Extract the (x, y) coordinate from the center of the cell holding the provided text.  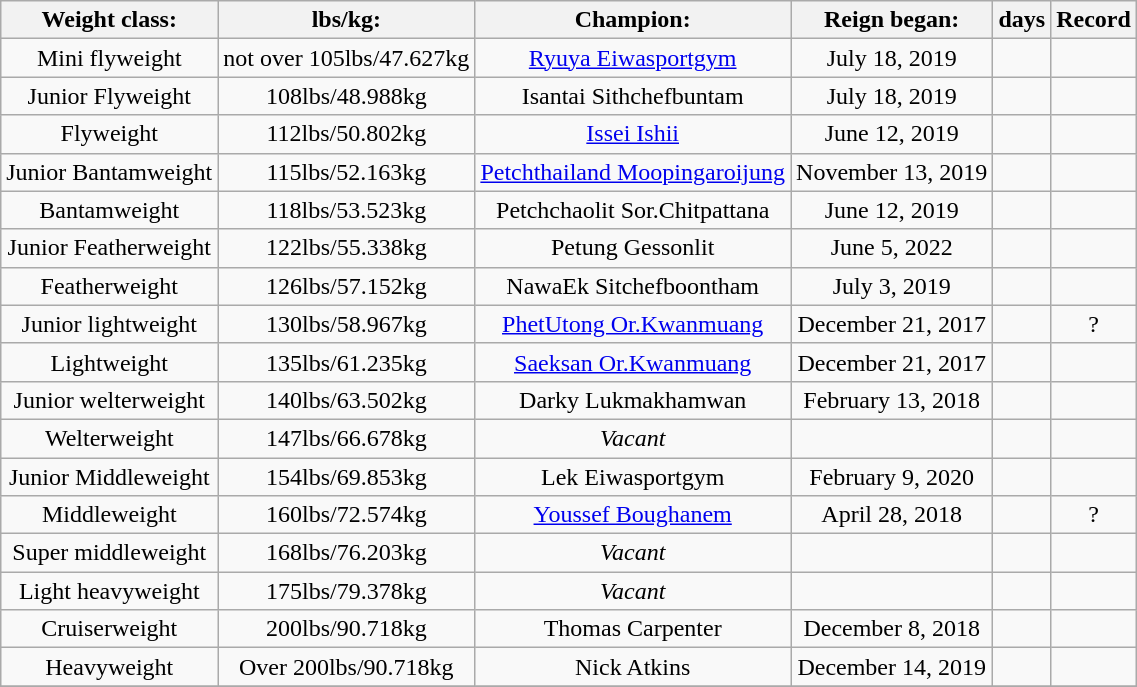
not over 105lbs/47.627kg (346, 58)
Record (1094, 20)
December 8, 2018 (892, 629)
200lbs/90.718kg (346, 629)
Youssef Boughanem (633, 515)
lbs/kg: (346, 20)
122lbs/55.338kg (346, 248)
April 28, 2018 (892, 515)
Welterweight (110, 438)
Junior Bantamweight (110, 172)
Junior Middleweight (110, 477)
Middleweight (110, 515)
June 5, 2022 (892, 248)
PhetUtong Or.Kwanmuang (633, 324)
Mini flyweight (110, 58)
NawaEk Sitchefboontham (633, 286)
Nick Atkins (633, 667)
February 13, 2018 (892, 400)
November 13, 2019 (892, 172)
Light heavyweight (110, 591)
Junior lightweight (110, 324)
168lbs/76.203kg (346, 553)
Ryuya Eiwasportgym (633, 58)
Petchchaolit Sor.Chitpattana (633, 210)
Bantamweight (110, 210)
Junior Featherweight (110, 248)
Heavyweight (110, 667)
Champion: (633, 20)
130lbs/58.967kg (346, 324)
Junior Flyweight (110, 96)
126lbs/57.152kg (346, 286)
Issei Ishii (633, 134)
Darky Lukmakhamwan (633, 400)
154lbs/69.853kg (346, 477)
Lek Eiwasportgym (633, 477)
Cruiserweight (110, 629)
Isantai Sithchefbuntam (633, 96)
Weight class: (110, 20)
Over 200lbs/90.718kg (346, 667)
118lbs/53.523kg (346, 210)
days (1022, 20)
July 3, 2019 (892, 286)
Lightweight (110, 362)
115lbs/52.163kg (346, 172)
Featherweight (110, 286)
Reign began: (892, 20)
Junior welterweight (110, 400)
140lbs/63.502kg (346, 400)
Petung Gessonlit (633, 248)
135lbs/61.235kg (346, 362)
Thomas Carpenter (633, 629)
Super middleweight (110, 553)
160lbs/72.574kg (346, 515)
Petchthailand Moopingaroijung (633, 172)
147lbs/66.678kg (346, 438)
February 9, 2020 (892, 477)
175lbs/79.378kg (346, 591)
108lbs/48.988kg (346, 96)
112lbs/50.802kg (346, 134)
Flyweight (110, 134)
Saeksan Or.Kwanmuang (633, 362)
December 14, 2019 (892, 667)
